Return [X, Y] of the center of cell containing provided text 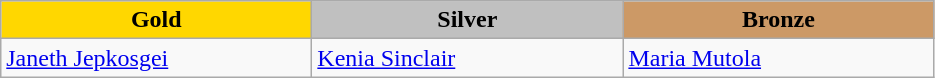
Silver [468, 20]
Gold [156, 20]
Janeth Jepkosgei [156, 58]
Kenia Sinclair [468, 58]
Bronze [778, 20]
Maria Mutola [778, 58]
